Return the (x, y) coordinate for the center point of the cell that contains the specified text.  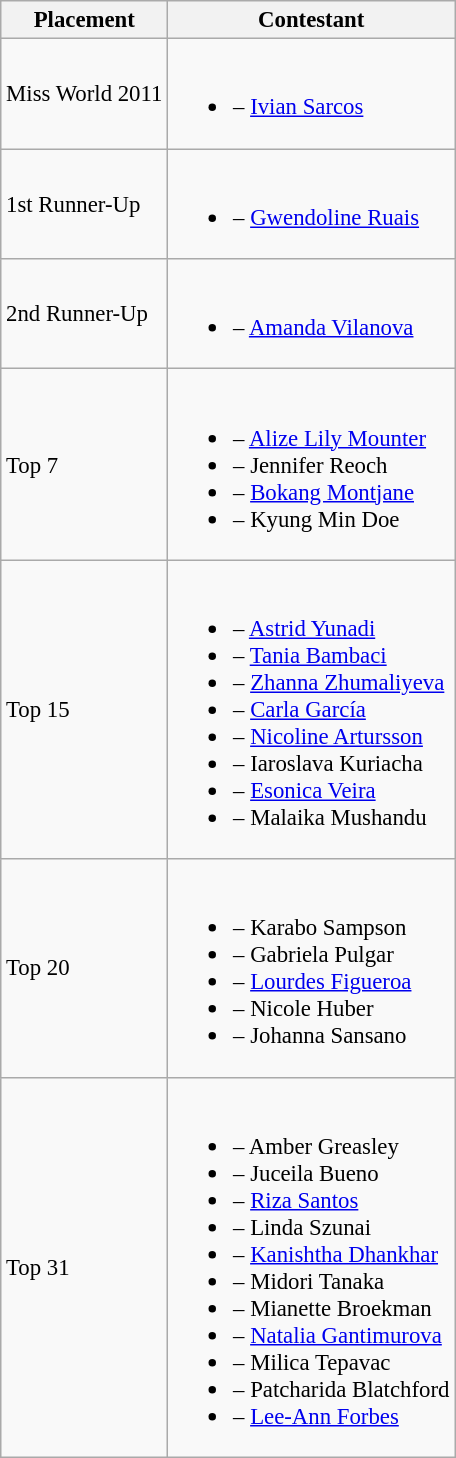
Placement (84, 20)
1st Runner-Up (84, 204)
– Gwendoline Ruais (312, 204)
Top 20 (84, 968)
– Alize Lily Mounter – Jennifer Reoch – Bokang Montjane – Kyung Min Doe (312, 464)
Top 31 (84, 1267)
– Amanda Vilanova (312, 314)
Contestant (312, 20)
– Astrid Yunadi – Tania Bambaci – Zhanna Zhumaliyeva – Carla García – Nicoline Artursson – Iaroslava Kuriacha – Esonica Veira – Malaika Mushandu (312, 710)
Top 15 (84, 710)
– Ivian Sarcos (312, 94)
– Karabo Sampson – Gabriela Pulgar – Lourdes Figueroa – Nicole Huber – Johanna Sansano (312, 968)
Miss World 2011 (84, 94)
Top 7 (84, 464)
2nd Runner-Up (84, 314)
